Output the (x, y) coordinate of the center of the cell containing the given text.  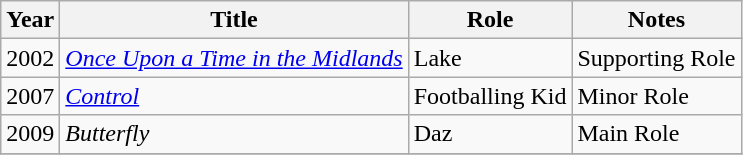
Minor Role (656, 96)
2002 (30, 58)
2007 (30, 96)
Main Role (656, 134)
Daz (490, 134)
Once Upon a Time in the Midlands (234, 58)
Notes (656, 20)
Year (30, 20)
Lake (490, 58)
Control (234, 96)
Role (490, 20)
Supporting Role (656, 58)
Butterfly (234, 134)
Footballing Kid (490, 96)
Title (234, 20)
2009 (30, 134)
